Provide the [X, Y] coordinate of the cell's center where the given text is located.  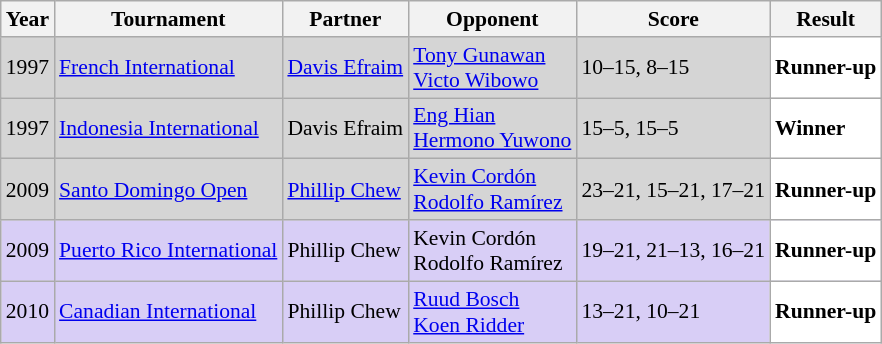
Tournament [168, 19]
Year [28, 19]
Indonesia International [168, 128]
15–5, 15–5 [673, 128]
10–15, 8–15 [673, 68]
13–21, 10–21 [673, 312]
Partner [345, 19]
Winner [826, 128]
Opponent [492, 19]
Puerto Rico International [168, 250]
19–21, 21–13, 16–21 [673, 250]
Result [826, 19]
French International [168, 68]
2010 [28, 312]
Santo Domingo Open [168, 190]
Score [673, 19]
23–21, 15–21, 17–21 [673, 190]
Ruud Bosch Koen Ridder [492, 312]
Eng Hian Hermono Yuwono [492, 128]
Canadian International [168, 312]
Tony Gunawan Victo Wibowo [492, 68]
